Capture the cell that displays the provided text and extract its (X, Y) central coordinate. 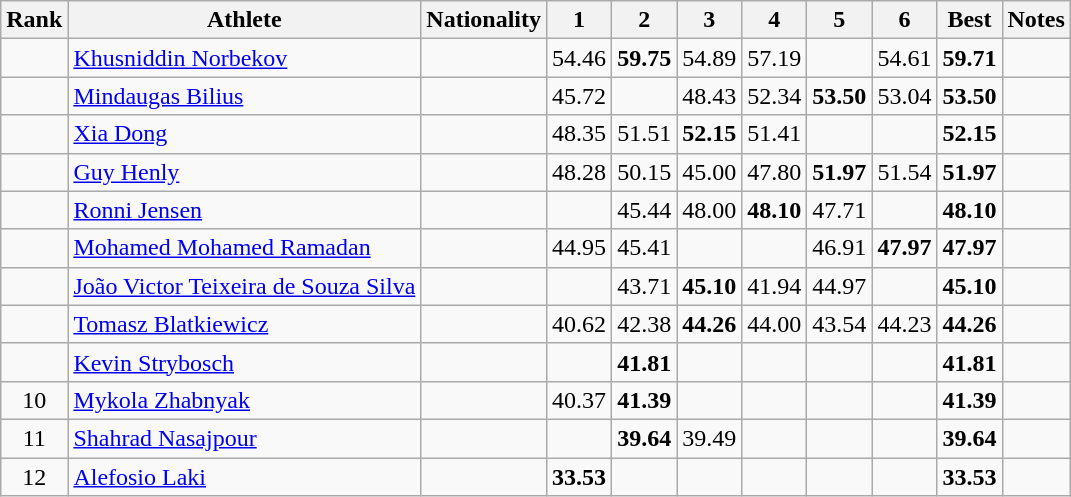
42.38 (644, 324)
10 (34, 400)
Best (970, 20)
40.37 (580, 400)
Kevin Strybosch (244, 362)
57.19 (774, 58)
João Victor Teixeira de Souza Silva (244, 286)
Mohamed Mohamed Ramadan (244, 248)
11 (34, 438)
52.34 (774, 96)
Mykola Zhabnyak (244, 400)
Nationality (484, 20)
Mindaugas Bilius (244, 96)
46.91 (840, 248)
43.71 (644, 286)
Tomasz Blatkiewicz (244, 324)
54.61 (904, 58)
51.51 (644, 134)
Rank (34, 20)
48.00 (710, 210)
47.80 (774, 172)
Khusniddin Norbekov (244, 58)
45.72 (580, 96)
43.54 (840, 324)
44.97 (840, 286)
5 (840, 20)
50.15 (644, 172)
12 (34, 477)
47.71 (840, 210)
Shahrad Nasajpour (244, 438)
44.23 (904, 324)
45.00 (710, 172)
41.94 (774, 286)
48.28 (580, 172)
Ronni Jensen (244, 210)
6 (904, 20)
54.46 (580, 58)
59.75 (644, 58)
Notes (1036, 20)
51.41 (774, 134)
Athlete (244, 20)
45.44 (644, 210)
44.95 (580, 248)
Xia Dong (244, 134)
48.43 (710, 96)
1 (580, 20)
2 (644, 20)
54.89 (710, 58)
44.00 (774, 324)
Guy Henly (244, 172)
53.04 (904, 96)
40.62 (580, 324)
51.54 (904, 172)
Alefosio Laki (244, 477)
48.35 (580, 134)
3 (710, 20)
45.41 (644, 248)
39.49 (710, 438)
59.71 (970, 58)
4 (774, 20)
